Extract the (X, Y) coordinate from the center of the cell holding the provided text.  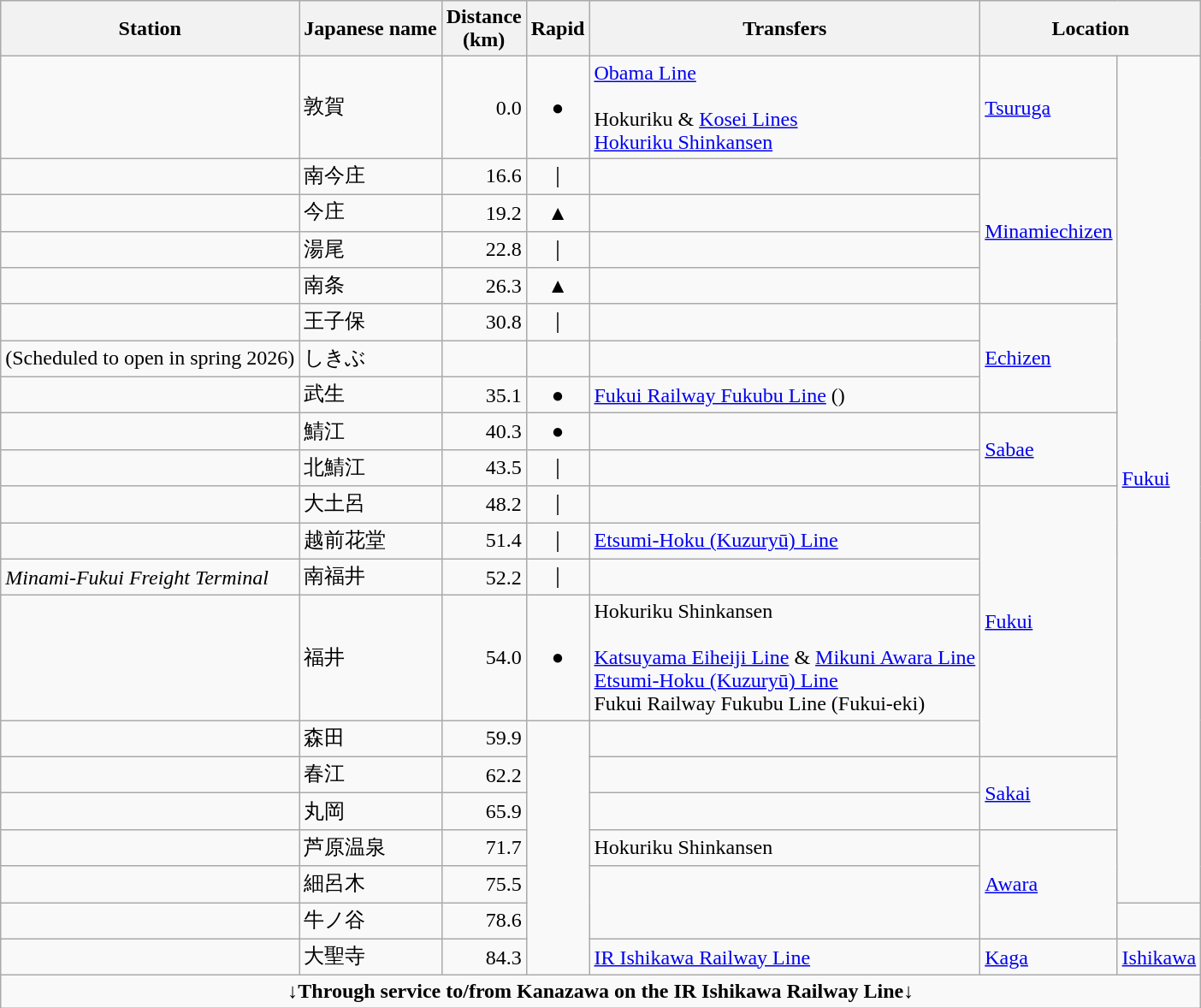
芦原温泉 (370, 847)
(Scheduled to open in spring 2026) (151, 359)
Distance(km) (484, 29)
Minamiechizen (1049, 231)
Rapid (558, 29)
71.7 (484, 847)
越前花堂 (370, 541)
Ishikawa (1159, 957)
湯尾 (370, 250)
福井 (370, 658)
Minami-Fukui Freight Terminal (151, 577)
Japanese name (370, 29)
王子保 (370, 322)
54.0 (484, 658)
19.2 (484, 212)
敦賀 (370, 108)
鯖江 (370, 431)
南今庄 (370, 176)
Kaga (1049, 957)
Hokuriku ShinkansenKatsuyama Eiheiji Line & Mikuni Awara Line Etsumi-Hoku (Kuzuryū) Line Fukui Railway Fukubu Line (Fukui-eki) (785, 658)
62.2 (484, 775)
30.8 (484, 322)
武生 (370, 395)
35.1 (484, 395)
Fukui Railway Fukubu Line () (785, 395)
51.4 (484, 541)
Tsuruga (1049, 108)
48.2 (484, 505)
大土呂 (370, 505)
22.8 (484, 250)
84.3 (484, 957)
牛ノ谷 (370, 921)
40.3 (484, 431)
Sakai (1049, 792)
Awara (1049, 884)
43.5 (484, 467)
Location (1091, 29)
78.6 (484, 921)
Obama Line Hokuriku & Kosei Lines Hokuriku Shinkansen (785, 108)
森田 (370, 739)
今庄 (370, 212)
IR Ishikawa Railway Line (785, 957)
Sabae (1049, 450)
52.2 (484, 577)
Etsumi-Hoku (Kuzuryū) Line (785, 541)
北鯖江 (370, 467)
細呂木 (370, 885)
0.0 (484, 108)
南条 (370, 286)
Hokuriku Shinkansen (785, 847)
65.9 (484, 811)
↓Through service to/from Kanazawa on the IR Ishikawa Railway Line↓ (600, 992)
丸岡 (370, 811)
南福井 (370, 577)
75.5 (484, 885)
しきぶ (370, 359)
59.9 (484, 739)
16.6 (484, 176)
Station (151, 29)
26.3 (484, 286)
Transfers (785, 29)
Echizen (1049, 359)
春江 (370, 775)
大聖寺 (370, 957)
